Locate the cell with the specified text and output its (x, y) center coordinate. 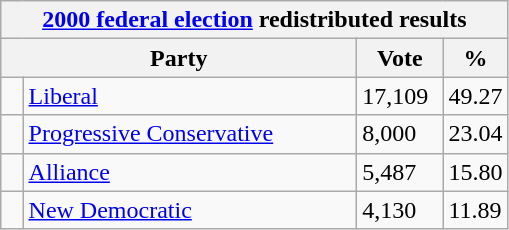
2000 federal election redistributed results (254, 20)
4,130 (400, 210)
Progressive Conservative (190, 134)
17,109 (400, 96)
% (476, 58)
Party (179, 58)
11.89 (476, 210)
23.04 (476, 134)
Alliance (190, 172)
New Democratic (190, 210)
Vote (400, 58)
49.27 (476, 96)
8,000 (400, 134)
Liberal (190, 96)
15.80 (476, 172)
5,487 (400, 172)
